Extract the (x, y) coordinate from the center of the cell holding the provided text.  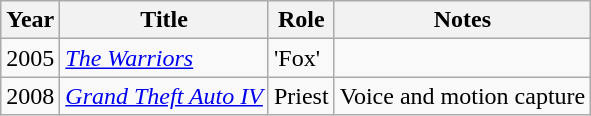
Priest (301, 96)
Year (30, 20)
The Warriors (164, 58)
Grand Theft Auto IV (164, 96)
Title (164, 20)
Voice and motion capture (462, 96)
Notes (462, 20)
'Fox' (301, 58)
Role (301, 20)
2008 (30, 96)
2005 (30, 58)
